Extract the [x, y] coordinate from the center of the cell holding the provided text.  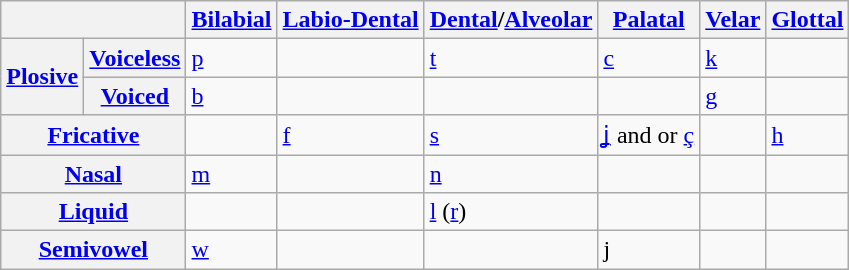
c [649, 58]
m [232, 173]
Fricative [94, 135]
s [511, 135]
Dental/Alveolar [511, 20]
j [649, 250]
Voiceless [135, 58]
Plosive [42, 77]
g [733, 96]
k [733, 58]
f [350, 135]
Voiced [135, 96]
Labio-Dental [350, 20]
b [232, 96]
t [511, 58]
l (r) [511, 212]
Semivowel [94, 250]
h [808, 135]
n [511, 173]
Liquid [94, 212]
Glottal [808, 20]
ʝ and or ç [649, 135]
Palatal [649, 20]
Velar [733, 20]
w [232, 250]
Bilabial [232, 20]
p [232, 58]
Nasal [94, 173]
